Extract the [X, Y] coordinate from the center of the cell holding the provided text.  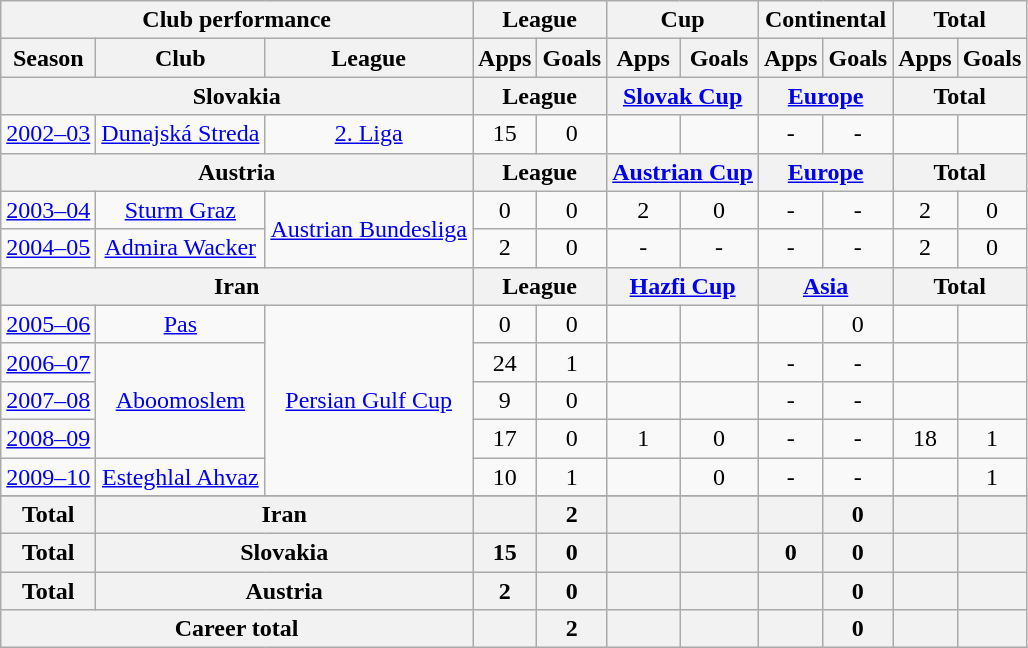
18 [925, 438]
Austrian Cup [683, 172]
2009–10 [48, 477]
Cup [683, 20]
Sturm Graz [180, 210]
Aboomoslem [180, 400]
Season [48, 58]
Esteghlal Ahvaz [180, 477]
17 [505, 438]
2006–07 [48, 362]
Dunajská Streda [180, 134]
2003–04 [48, 210]
Pas [180, 324]
9 [505, 400]
10 [505, 477]
Asia [826, 286]
Club performance [237, 20]
Austrian Bundesliga [369, 229]
2005–06 [48, 324]
Admira Wacker [180, 248]
2. Liga [369, 134]
Club [180, 58]
2004–05 [48, 248]
2002–03 [48, 134]
Career total [237, 629]
2008–09 [48, 438]
Persian Gulf Cup [369, 400]
24 [505, 362]
Continental [826, 20]
2007–08 [48, 400]
Slovak Cup [683, 96]
Hazfi Cup [683, 286]
